For the text-containing cell, return its midpoint in [X, Y] coordinate format. 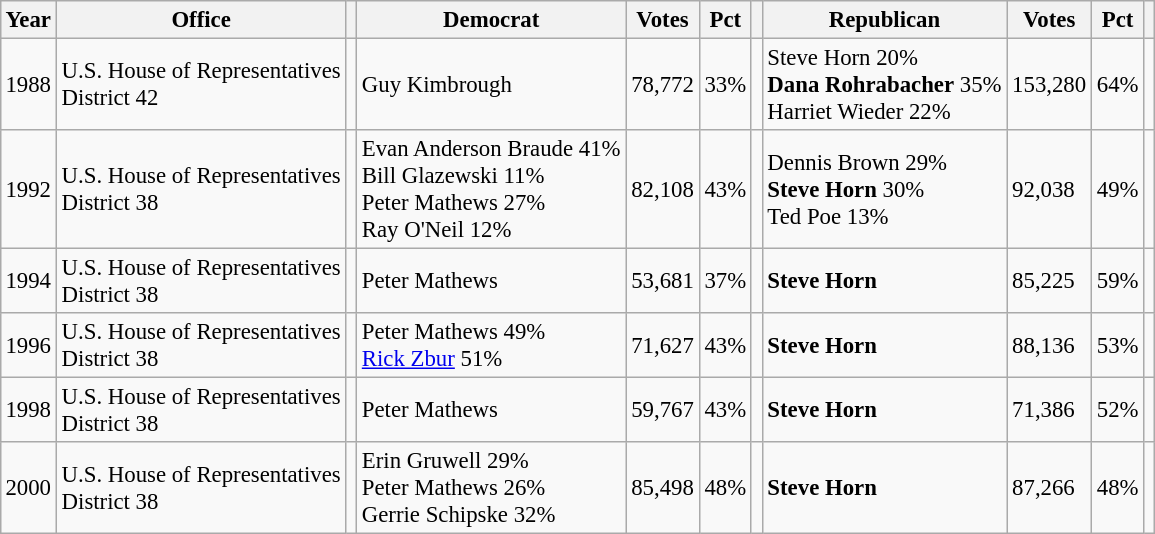
U.S. House of Representatives District 42 [201, 84]
53,681 [662, 282]
Dennis Brown 29% Steve Horn 30% Ted Poe 13% [884, 190]
52% [1117, 410]
88,136 [1050, 346]
85,498 [662, 488]
53% [1117, 346]
71,627 [662, 346]
Steve Horn 20% Dana Rohrabacher 35% Harriet Wieder 22% [884, 84]
153,280 [1050, 84]
49% [1117, 190]
92,038 [1050, 190]
1996 [28, 346]
78,772 [662, 84]
Peter Mathews 49% Rick Zbur 51% [492, 346]
1998 [28, 410]
64% [1117, 84]
1988 [28, 84]
82,108 [662, 190]
71,386 [1050, 410]
1992 [28, 190]
87,266 [1050, 488]
59,767 [662, 410]
1994 [28, 282]
Year [28, 20]
37% [725, 282]
Guy Kimbrough [492, 84]
Democrat [492, 20]
Evan Anderson Braude 41% Bill Glazewski 11% Peter Mathews 27% Ray O'Neil 12% [492, 190]
Office [201, 20]
59% [1117, 282]
85,225 [1050, 282]
Erin Gruwell 29% Peter Mathews 26% Gerrie Schipske 32% [492, 488]
2000 [28, 488]
33% [725, 84]
Republican [884, 20]
